For the text-containing cell, return its midpoint in (x, y) coordinate format. 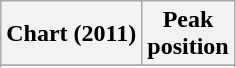
Chart (2011) (72, 34)
Peak position (188, 34)
